Provide the [X, Y] coordinate of the cell's center where the given text is located.  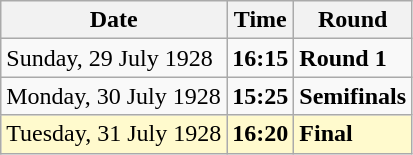
Semifinals [353, 96]
Round 1 [353, 58]
Time [260, 20]
Date [114, 20]
Monday, 30 July 1928 [114, 96]
Round [353, 20]
Final [353, 134]
Sunday, 29 July 1928 [114, 58]
15:25 [260, 96]
16:15 [260, 58]
16:20 [260, 134]
Tuesday, 31 July 1928 [114, 134]
